Return the [x, y] coordinate for the center point of the cell that contains the specified text.  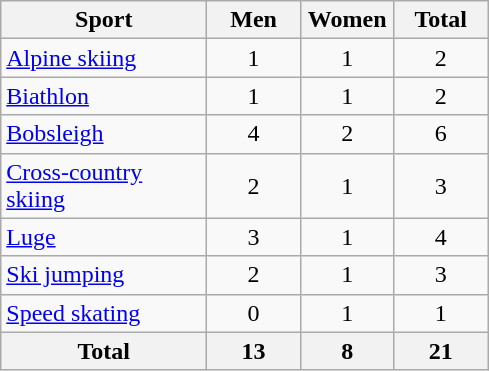
Ski jumping [104, 275]
21 [441, 351]
Luge [104, 237]
6 [441, 134]
Bobsleigh [104, 134]
Men [254, 20]
8 [347, 351]
13 [254, 351]
0 [254, 313]
Speed skating [104, 313]
Sport [104, 20]
Cross-country skiing [104, 186]
Women [347, 20]
Alpine skiing [104, 58]
Biathlon [104, 96]
